Search for the cell housing the specified text and yield its [X, Y] center coordinate. 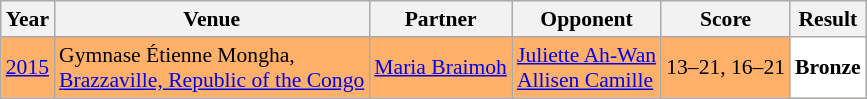
Gymnase Étienne Mongha,Brazzaville, Republic of the Congo [212, 68]
Year [28, 19]
Score [726, 19]
Opponent [586, 19]
Maria Braimoh [440, 68]
Partner [440, 19]
Result [828, 19]
2015 [28, 68]
Juliette Ah-Wan Allisen Camille [586, 68]
13–21, 16–21 [726, 68]
Venue [212, 19]
Bronze [828, 68]
